Search for the cell housing the specified text and yield its [x, y] center coordinate. 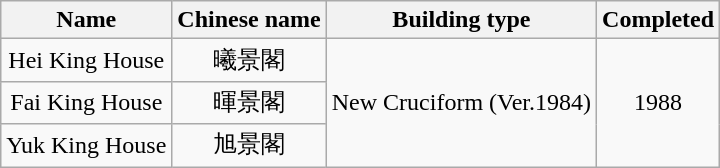
曦景閣 [249, 60]
Yuk King House [86, 146]
暉景閣 [249, 102]
Hei King House [86, 60]
Name [86, 20]
Chinese name [249, 20]
1988 [658, 103]
Completed [658, 20]
Fai King House [86, 102]
New Cruciform (Ver.1984) [461, 103]
Building type [461, 20]
旭景閣 [249, 146]
